Provide the (x, y) coordinate of the cell's center where the given text is located.  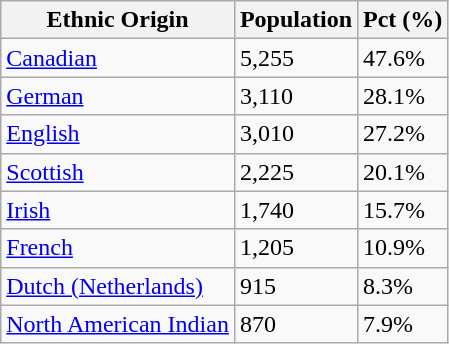
French (118, 248)
English (118, 134)
870 (296, 324)
3,010 (296, 134)
20.1% (403, 172)
5,255 (296, 58)
1,740 (296, 210)
Dutch (Netherlands) (118, 286)
German (118, 96)
15.7% (403, 210)
27.2% (403, 134)
10.9% (403, 248)
Canadian (118, 58)
Irish (118, 210)
Ethnic Origin (118, 20)
3,110 (296, 96)
2,225 (296, 172)
7.9% (403, 324)
Scottish (118, 172)
47.6% (403, 58)
North American Indian (118, 324)
28.1% (403, 96)
Population (296, 20)
Pct (%) (403, 20)
1,205 (296, 248)
8.3% (403, 286)
915 (296, 286)
